Pinpoint the cell where the given text exists, returning its (x, y) midpoint coordinate. 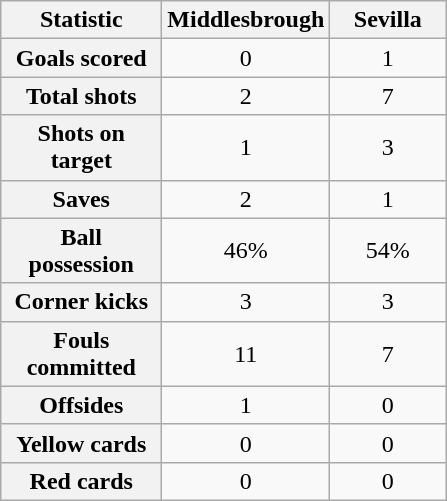
Statistic (82, 20)
Goals scored (82, 58)
Ball possession (82, 250)
46% (246, 250)
Saves (82, 199)
Corner kicks (82, 302)
Red cards (82, 481)
Total shots (82, 96)
11 (246, 354)
Sevilla (388, 20)
54% (388, 250)
Yellow cards (82, 443)
Fouls committed (82, 354)
Offsides (82, 405)
Shots on target (82, 148)
Middlesbrough (246, 20)
